For the text-containing cell, return its midpoint in (x, y) coordinate format. 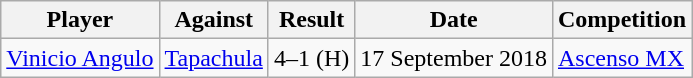
Date (454, 20)
17 September 2018 (454, 58)
Vinicio Angulo (80, 58)
Ascenso MX (622, 58)
Tapachula (214, 58)
Against (214, 20)
Result (311, 20)
4–1 (H) (311, 58)
Player (80, 20)
Competition (622, 20)
